Find where the given text appears and provide that cell's center as (X, Y) coordinate. 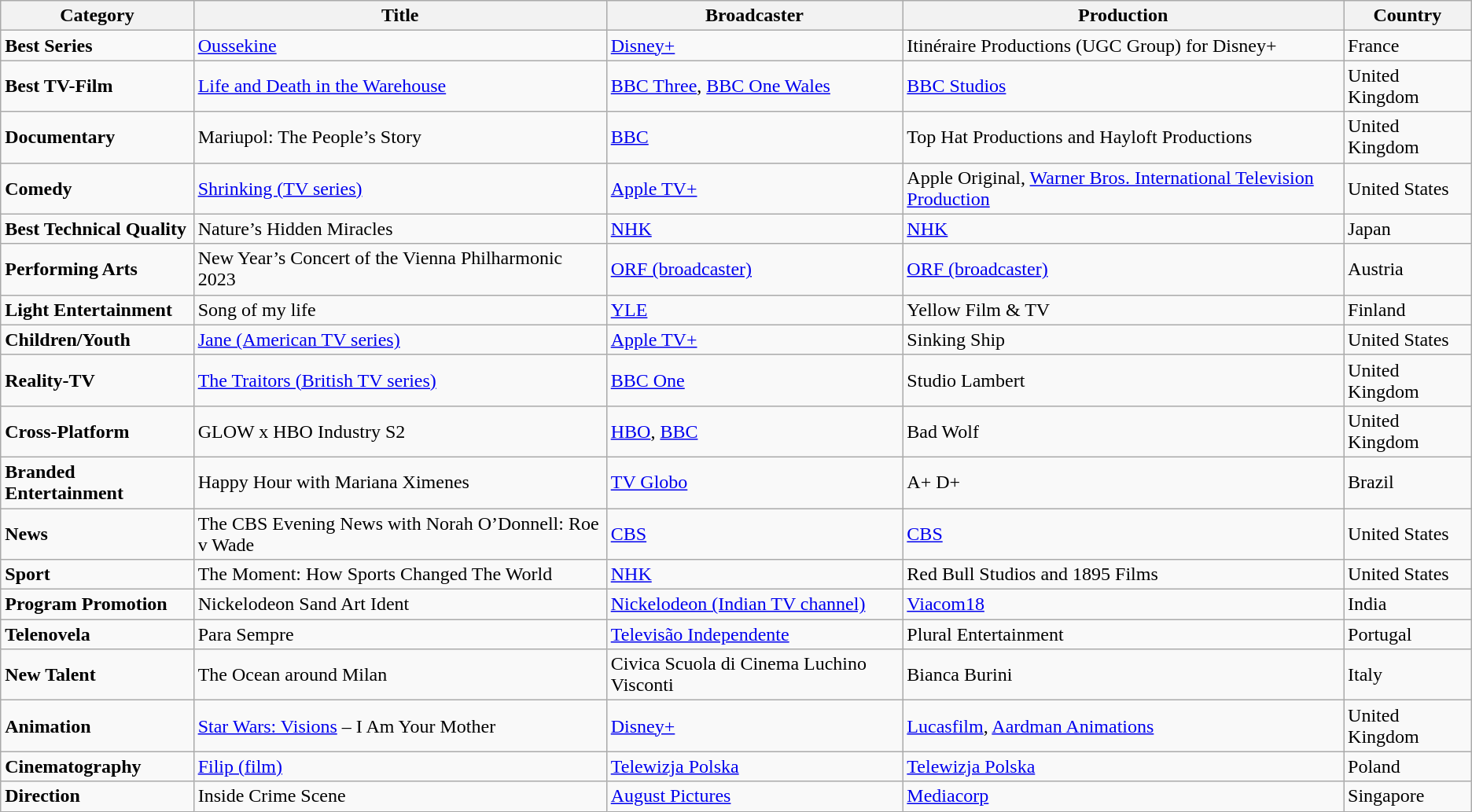
Civica Scuola di Cinema Luchino Visconti (755, 674)
The Ocean around Milan (399, 674)
Poland (1408, 766)
YLE (755, 310)
Broadcaster (755, 16)
Reality-TV (98, 380)
A+ D+ (1123, 483)
Nature’s Hidden Miracles (399, 229)
Sport (98, 575)
GLOW x HBO Industry S2 (399, 431)
India (1408, 604)
BBC Three, BBC One Wales (755, 86)
Cinematography (98, 766)
Category (98, 16)
The Moment: How Sports Changed The World (399, 575)
Best Technical Quality (98, 229)
Animation (98, 726)
Comedy (98, 189)
Red Bull Studios and 1895 Films (1123, 575)
BBC Studios (1123, 86)
The CBS Evening News with Norah O’Donnell: Roe v Wade (399, 533)
Japan (1408, 229)
Italy (1408, 674)
Documentary (98, 137)
Sinking Ship (1123, 340)
Portugal (1408, 634)
Telenovela (98, 634)
Life and Death in the Warehouse (399, 86)
Direction (98, 796)
Title (399, 16)
Cross-Platform (98, 431)
Oussekine (399, 46)
Star Wars: Visions – I Am Your Mother (399, 726)
New Year’s Concert of the Vienna Philharmonic 2023 (399, 269)
Mediacorp (1123, 796)
Best TV-Film (98, 86)
Itinéraire Productions (UGC Group) for Disney+ (1123, 46)
Top Hat Productions and Hayloft Productions (1123, 137)
Televisão Independente (755, 634)
Bad Wolf (1123, 431)
BBC (755, 137)
France (1408, 46)
Nickelodeon (Indian TV channel) (755, 604)
The Traitors (British TV series) (399, 380)
Yellow Film & TV (1123, 310)
Happy Hour with Mariana Ximenes (399, 483)
Country (1408, 16)
Inside Crime Scene (399, 796)
Apple Original, Warner Bros. International Television Production (1123, 189)
Viacom18 (1123, 604)
August Pictures (755, 796)
Program Promotion (98, 604)
TV Globo (755, 483)
Austria (1408, 269)
Light Entertainment (98, 310)
News (98, 533)
Brazil (1408, 483)
Lucasfilm, Aardman Animations (1123, 726)
Nickelodeon Sand Art Ident (399, 604)
Children/Youth (98, 340)
Plural Entertainment (1123, 634)
Jane (American TV series) (399, 340)
Shrinking (TV series) (399, 189)
Performing Arts (98, 269)
Filip (film) (399, 766)
New Talent (98, 674)
Singapore (1408, 796)
Mariupol: The People’s Story (399, 137)
Bianca Burini (1123, 674)
BBC One (755, 380)
Production (1123, 16)
Best Series (98, 46)
Para Sempre (399, 634)
HBO, BBC (755, 431)
Branded Entertainment (98, 483)
Finland (1408, 310)
Song of my life (399, 310)
Studio Lambert (1123, 380)
